Detect which cell encompasses the target text, then output its (X, Y) center coordinate. 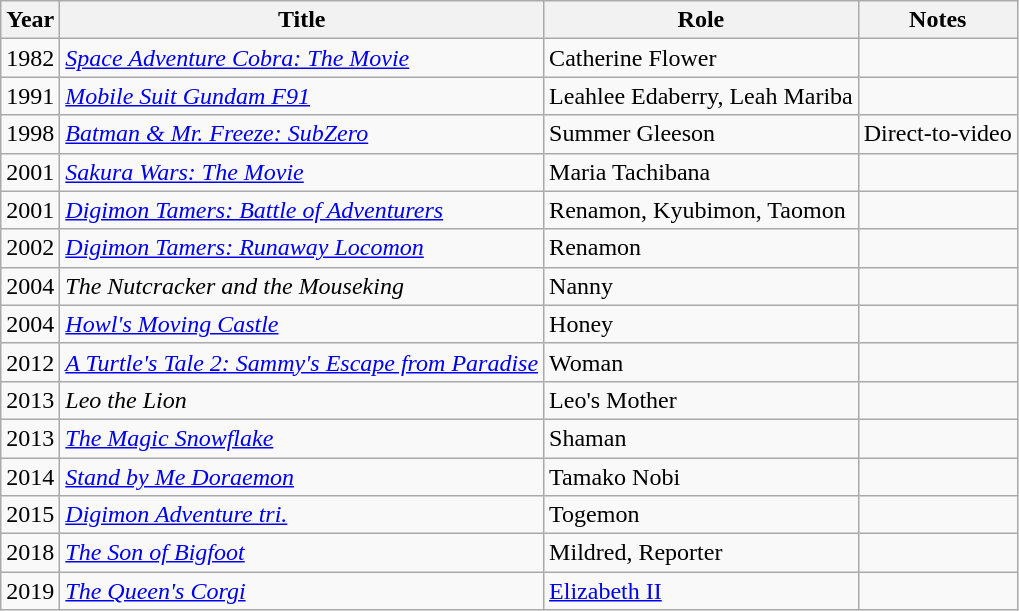
Space Adventure Cobra: The Movie (302, 58)
2012 (30, 362)
Digimon Adventure tri. (302, 515)
2002 (30, 248)
Digimon Tamers: Runaway Locomon (302, 248)
2018 (30, 553)
A Turtle's Tale 2: Sammy's Escape from Paradise (302, 362)
Direct-to-video (938, 134)
1998 (30, 134)
Title (302, 20)
Maria Tachibana (702, 172)
Honey (702, 324)
Notes (938, 20)
Howl's Moving Castle (302, 324)
The Son of Bigfoot (302, 553)
2015 (30, 515)
2019 (30, 591)
Leo's Mother (702, 400)
Catherine Flower (702, 58)
2014 (30, 477)
Year (30, 20)
Woman (702, 362)
Tamako Nobi (702, 477)
The Magic Snowflake (302, 438)
Leahlee Edaberry, Leah Mariba (702, 96)
Stand by Me Doraemon (302, 477)
The Queen's Corgi (302, 591)
Nanny (702, 286)
Leo the Lion (302, 400)
The Nutcracker and the Mouseking (302, 286)
1982 (30, 58)
Renamon, Kyubimon, Taomon (702, 210)
Mildred, Reporter (702, 553)
Digimon Tamers: Battle of Adventurers (302, 210)
Batman & Mr. Freeze: SubZero (302, 134)
1991 (30, 96)
Elizabeth II (702, 591)
Mobile Suit Gundam F91 (302, 96)
Summer Gleeson (702, 134)
Role (702, 20)
Shaman (702, 438)
Renamon (702, 248)
Sakura Wars: The Movie (302, 172)
Togemon (702, 515)
